Extract the (x, y) coordinate from the center of the cell holding the provided text.  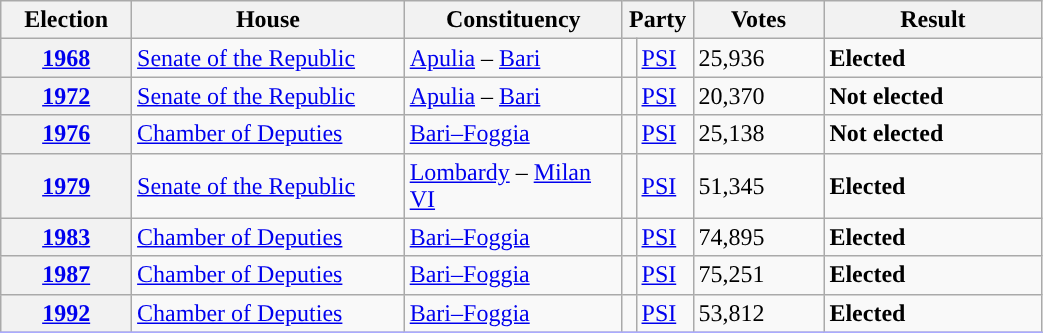
1968 (66, 58)
1976 (66, 134)
House (268, 20)
25,936 (758, 58)
Lombardy – Milan VI (513, 186)
25,138 (758, 134)
1983 (66, 237)
53,812 (758, 313)
1987 (66, 275)
1972 (66, 96)
Party (658, 20)
20,370 (758, 96)
74,895 (758, 237)
Result (933, 20)
75,251 (758, 275)
1992 (66, 313)
Constituency (513, 20)
Votes (758, 20)
1979 (66, 186)
Election (66, 20)
51,345 (758, 186)
